Scan for the cell matching the given text and deliver its (x, y) coordinate at center. 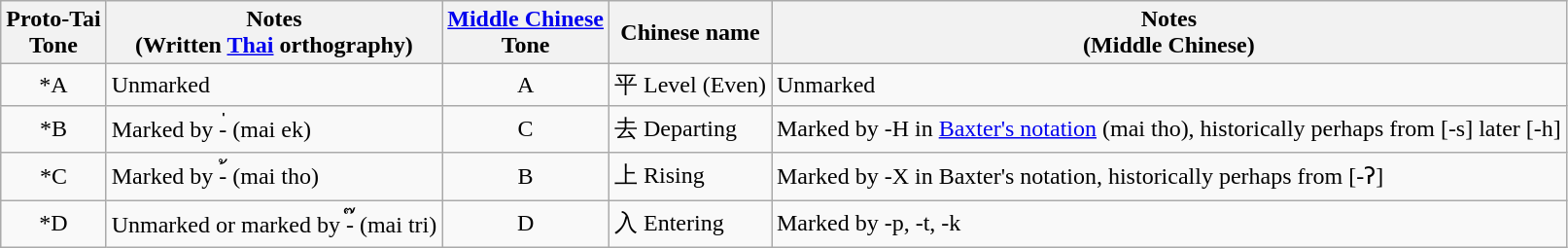
Marked by -่ (mai ek) (274, 128)
*C (53, 177)
Marked by -้ (mai tho) (274, 177)
Middle Chinese Tone (526, 33)
*A (53, 86)
上 Rising (690, 177)
平 Level (Even) (690, 86)
*B (53, 128)
入 Entering (690, 224)
Marked by -H in Baxter's notation (mai tho), historically perhaps from [-s] later [-h] (1169, 128)
*D (53, 224)
D (526, 224)
A (526, 86)
B (526, 177)
Proto-Tai Tone (53, 33)
去 Departing (690, 128)
Notes (Middle Chinese) (1169, 33)
Chinese name (690, 33)
Marked by -p, -t, -k (1169, 224)
Unmarked or marked by -๊ (mai tri) (274, 224)
Notes (Written Thai orthography) (274, 33)
C (526, 128)
Marked by -X in Baxter's notation, historically perhaps from [-ʔ] (1169, 177)
